Find where the given text appears and provide that cell's center as (x, y) coordinate. 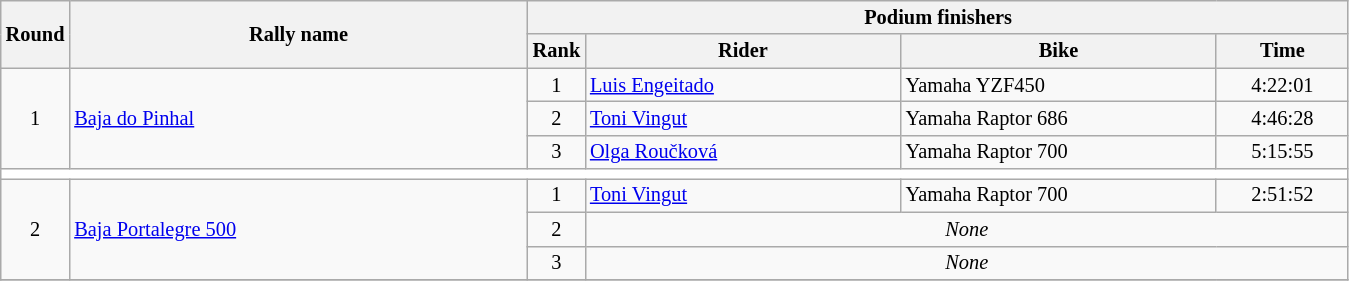
Baja do Pinhal (298, 118)
Podium finishers (938, 17)
Rider (743, 51)
Rank (556, 51)
4:22:01 (1282, 85)
Rally name (298, 34)
Round (36, 34)
5:15:55 (1282, 152)
2:51:52 (1282, 195)
Baja Portalegre 500 (298, 228)
Yamaha Raptor 686 (1059, 118)
Time (1282, 51)
Bike (1059, 51)
Olga Roučková (743, 152)
Yamaha YZF450 (1059, 85)
4:46:28 (1282, 118)
Luis Engeitado (743, 85)
